Capture the cell that displays the provided text and extract its [X, Y] central coordinate. 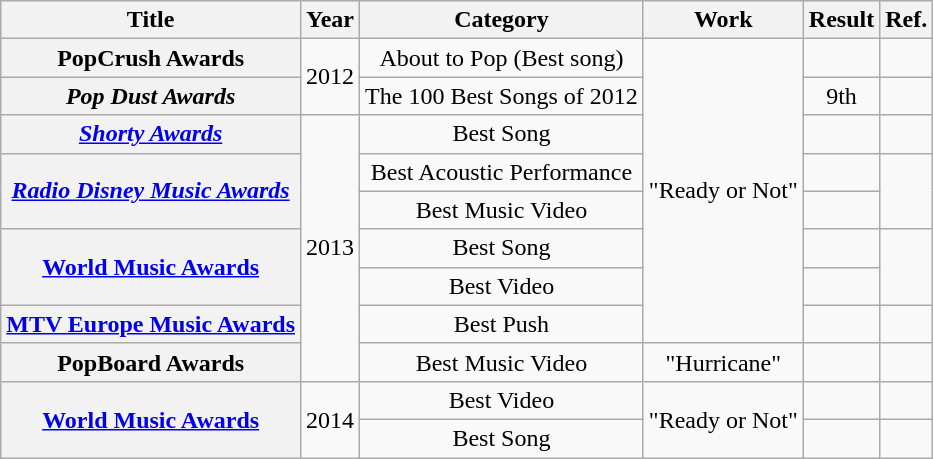
Best Push [502, 324]
Best Acoustic Performance [502, 172]
Work [723, 20]
PopCrush Awards [151, 58]
Ref. [906, 20]
2013 [330, 248]
Radio Disney Music Awards [151, 191]
PopBoard Awards [151, 362]
2014 [330, 419]
Result [841, 20]
2012 [330, 77]
Category [502, 20]
9th [841, 96]
"Hurricane" [723, 362]
About to Pop (Best song) [502, 58]
MTV Europe Music Awards [151, 324]
Shorty Awards [151, 134]
The 100 Best Songs of 2012 [502, 96]
Pop Dust Awards [151, 96]
Title [151, 20]
Year [330, 20]
